Provide the [X, Y] coordinate of the cell's center where the given text is located.  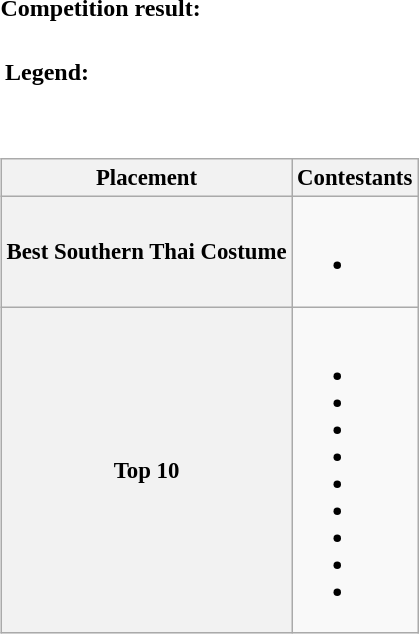
Best Southern Thai Costume [146, 252]
Contestants [355, 178]
Legend: [48, 73]
Top 10 [146, 470]
Placement [146, 178]
